Determine the (x, y) coordinate at the center of the cell enclosing the given text.  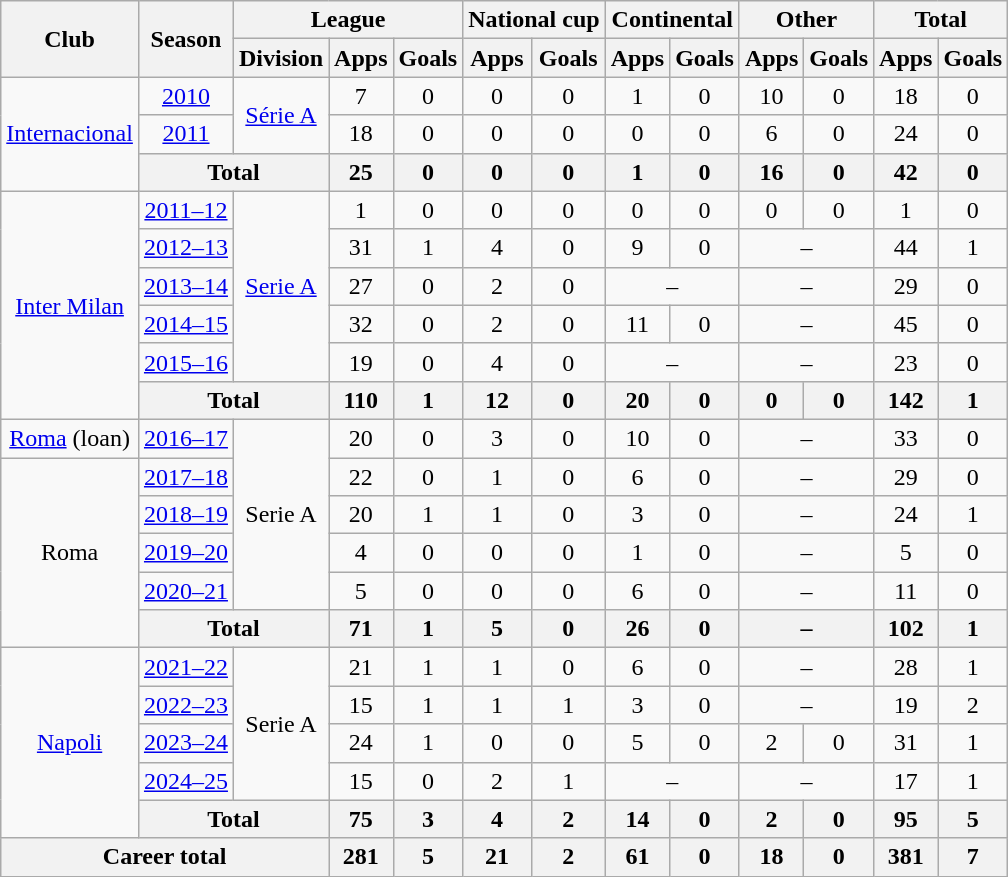
Season (186, 39)
61 (637, 857)
44 (906, 248)
27 (361, 286)
95 (906, 819)
Série A (280, 115)
Roma (70, 553)
2010 (186, 96)
102 (906, 629)
2011–12 (186, 210)
381 (906, 857)
25 (361, 172)
Club (70, 39)
9 (637, 248)
League (348, 20)
14 (637, 819)
Inter Milan (70, 305)
Napoli (70, 743)
2021–22 (186, 667)
45 (906, 324)
110 (361, 400)
33 (906, 438)
Internacional (70, 134)
71 (361, 629)
16 (771, 172)
142 (906, 400)
2020–21 (186, 591)
2011 (186, 134)
2018–19 (186, 515)
Continental (672, 20)
75 (361, 819)
2012–13 (186, 248)
2015–16 (186, 362)
17 (906, 781)
42 (906, 172)
26 (637, 629)
12 (497, 400)
2013–14 (186, 286)
28 (906, 667)
Division (280, 58)
Roma (loan) (70, 438)
Other (806, 20)
Career total (165, 857)
22 (361, 477)
23 (906, 362)
32 (361, 324)
281 (361, 857)
2017–18 (186, 477)
National cup (534, 20)
2014–15 (186, 324)
2023–24 (186, 743)
2019–20 (186, 553)
2022–23 (186, 705)
2024–25 (186, 781)
2016–17 (186, 438)
